From the cell containing the given text, extract its center point as (X, Y) coordinate. 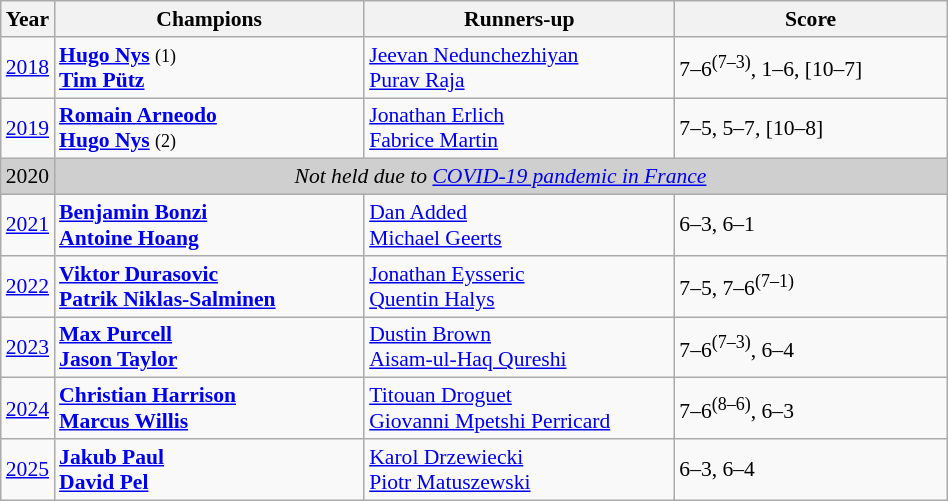
2025 (28, 470)
2020 (28, 177)
2024 (28, 408)
Hugo Nys (1) Tim Pütz (209, 68)
7–5, 5–7, [10–8] (810, 128)
Year (28, 19)
Jakub Paul David Pel (209, 470)
Jonathan Eysseric Quentin Halys (519, 286)
2023 (28, 348)
2022 (28, 286)
Max Purcell Jason Taylor (209, 348)
Score (810, 19)
6–3, 6–4 (810, 470)
7–6(8–6), 6–3 (810, 408)
Benjamin Bonzi Antoine Hoang (209, 226)
Jeevan Nedunchezhiyan Purav Raja (519, 68)
Jonathan Erlich Fabrice Martin (519, 128)
7–5, 7–6(7–1) (810, 286)
2021 (28, 226)
Christian Harrison Marcus Willis (209, 408)
Karol Drzewiecki Piotr Matuszewski (519, 470)
Dustin Brown Aisam-ul-Haq Qureshi (519, 348)
Viktor Durasovic Patrik Niklas-Salminen (209, 286)
7–6(7–3), 6–4 (810, 348)
Titouan Droguet Giovanni Mpetshi Perricard (519, 408)
Runners-up (519, 19)
Champions (209, 19)
Not held due to COVID-19 pandemic in France (500, 177)
2019 (28, 128)
2018 (28, 68)
Dan Added Michael Geerts (519, 226)
6–3, 6–1 (810, 226)
7–6(7–3), 1–6, [10–7] (810, 68)
Romain Arneodo Hugo Nys (2) (209, 128)
